Return (x, y) of the center of cell containing provided text 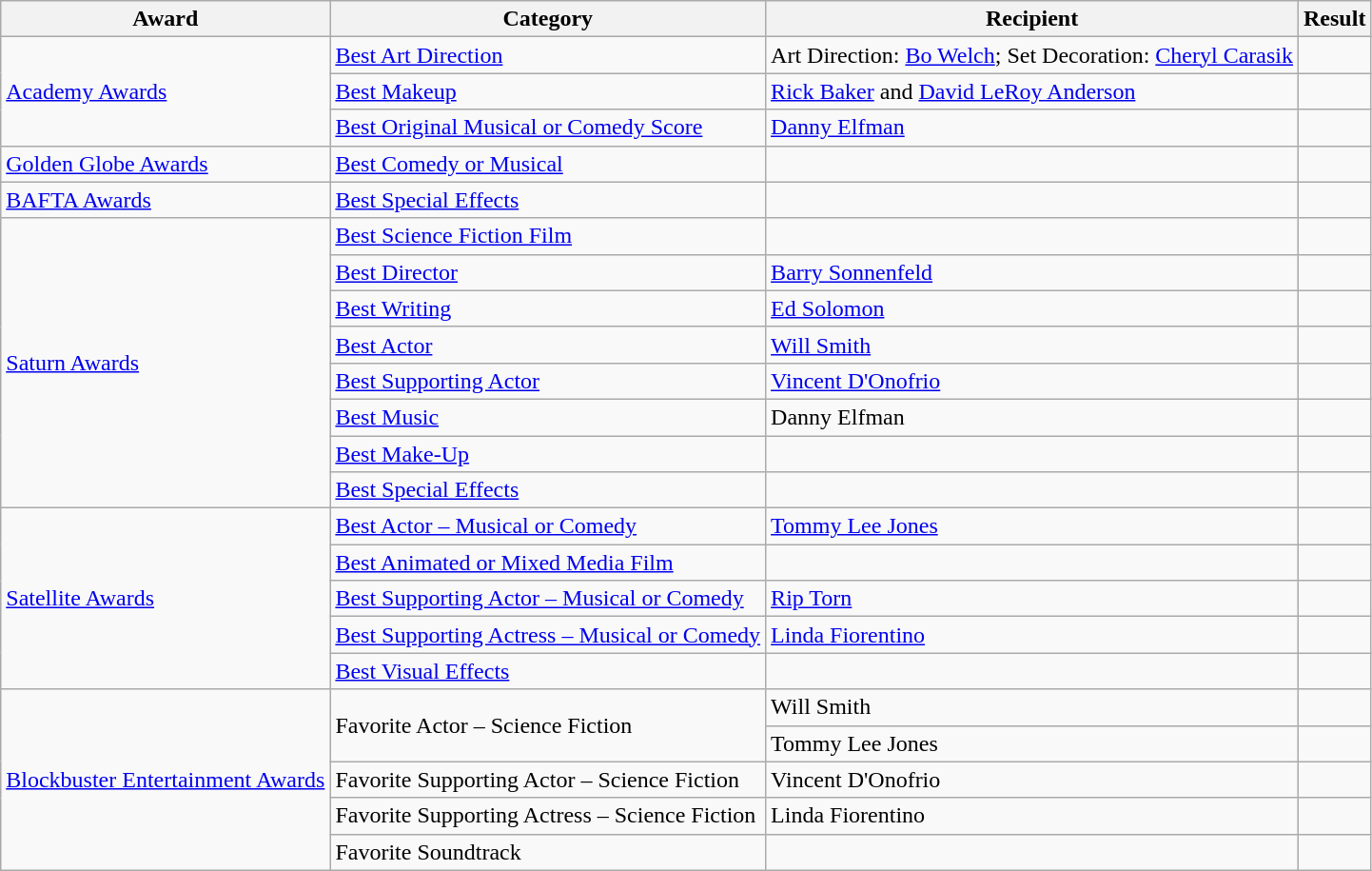
BAFTA Awards (166, 200)
Best Make-Up (548, 454)
Barry Sonnenfeld (1032, 272)
Best Actor – Musical or Comedy (548, 526)
Golden Globe Awards (166, 164)
Favorite Supporting Actress – Science Fiction (548, 816)
Best Music (548, 417)
Blockbuster Entertainment Awards (166, 780)
Best Makeup (548, 91)
Best Actor (548, 345)
Recipient (1032, 19)
Best Original Musical or Comedy Score (548, 128)
Best Visual Effects (548, 671)
Favorite Actor – Science Fiction (548, 725)
Category (548, 19)
Ed Solomon (1032, 308)
Saturn Awards (166, 363)
Favorite Supporting Actor – Science Fiction (548, 780)
Best Director (548, 272)
Academy Awards (166, 91)
Best Science Fiction Film (548, 236)
Rip Torn (1032, 599)
Best Writing (548, 308)
Best Animated or Mixed Media Film (548, 563)
Best Supporting Actor – Musical or Comedy (548, 599)
Rick Baker and David LeRoy Anderson (1032, 91)
Award (166, 19)
Best Art Direction (548, 55)
Best Supporting Actress – Musical or Comedy (548, 635)
Satellite Awards (166, 599)
Best Supporting Actor (548, 381)
Favorite Soundtrack (548, 852)
Art Direction: Bo Welch; Set Decoration: Cheryl Carasik (1032, 55)
Result (1335, 19)
Best Comedy or Musical (548, 164)
